For the text-containing cell, return its midpoint in (X, Y) coordinate format. 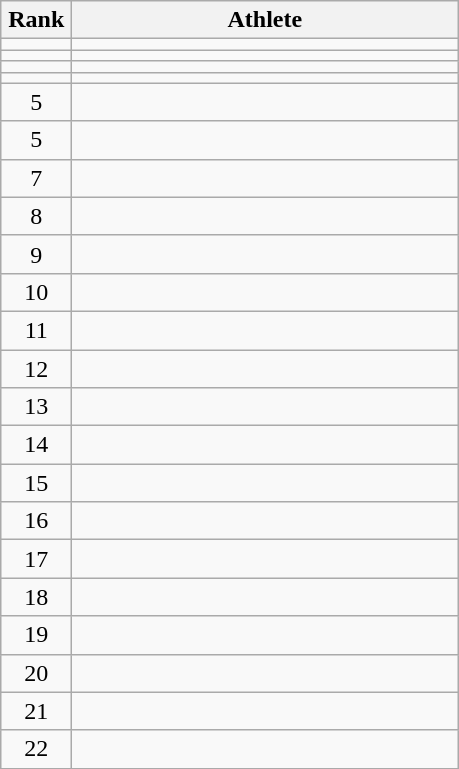
22 (36, 749)
Rank (36, 20)
17 (36, 559)
14 (36, 445)
9 (36, 254)
12 (36, 369)
8 (36, 216)
11 (36, 330)
16 (36, 521)
13 (36, 407)
Athlete (265, 20)
19 (36, 635)
21 (36, 711)
7 (36, 178)
10 (36, 292)
15 (36, 483)
20 (36, 673)
18 (36, 597)
